Return the (x, y) coordinate for the center point of the cell that contains the specified text.  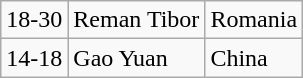
China (254, 58)
18-30 (34, 20)
Reman Tibor (136, 20)
14-18 (34, 58)
Romania (254, 20)
Gao Yuan (136, 58)
